Find where the given text appears and provide that cell's center as (X, Y) coordinate. 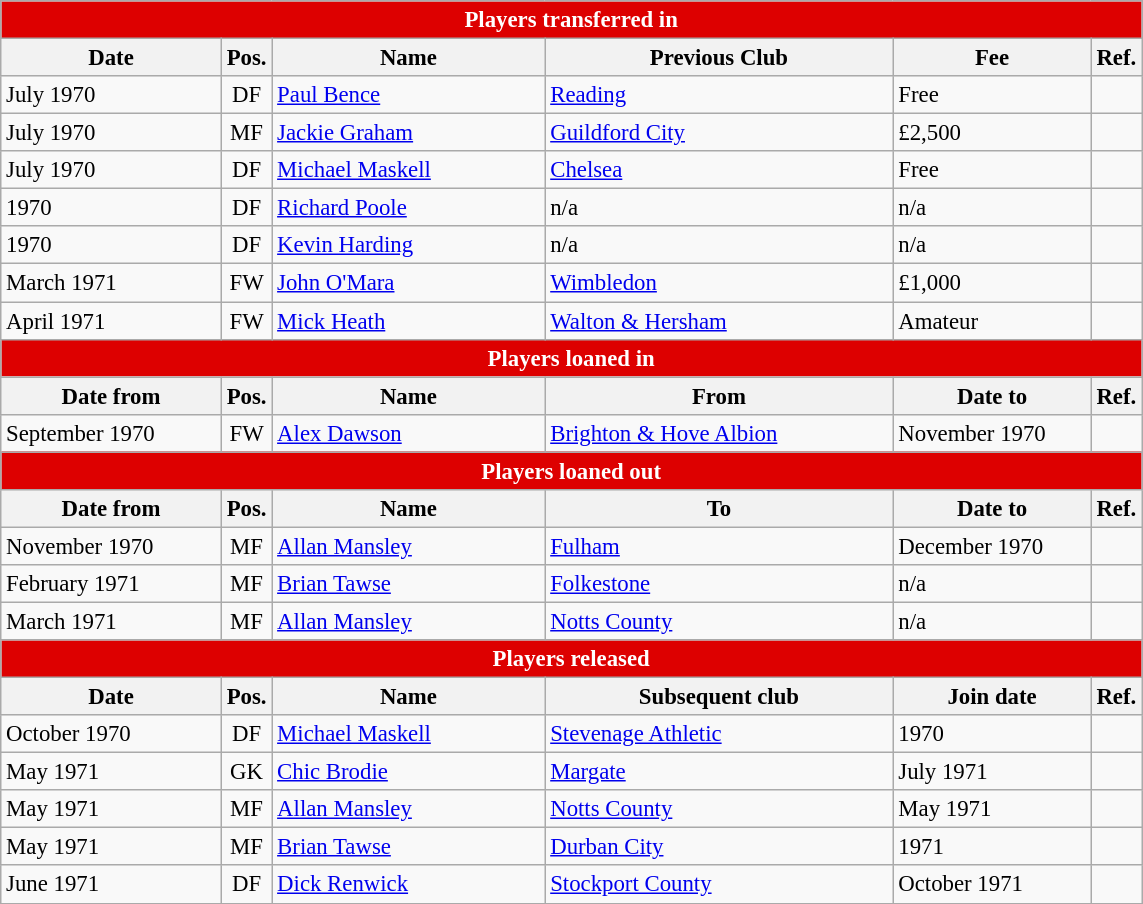
John O'Mara (408, 283)
Previous Club (719, 58)
Fulham (719, 546)
Players loaned out (572, 471)
December 1970 (992, 546)
February 1971 (112, 584)
From (719, 396)
Stockport County (719, 885)
Players transferred in (572, 20)
Kevin Harding (408, 245)
Margate (719, 772)
Fee (992, 58)
Dick Renwick (408, 885)
Jackie Graham (408, 133)
Chelsea (719, 170)
July 1971 (992, 772)
Folkestone (719, 584)
Durban City (719, 847)
Brighton & Hove Albion (719, 433)
£1,000 (992, 283)
September 1970 (112, 433)
April 1971 (112, 321)
Guildford City (719, 133)
1971 (992, 847)
Players loaned in (572, 358)
October 1970 (112, 734)
Richard Poole (408, 208)
Reading (719, 95)
Stevenage Athletic (719, 734)
£2,500 (992, 133)
Mick Heath (408, 321)
October 1971 (992, 885)
Players released (572, 659)
To (719, 509)
GK (246, 772)
Join date (992, 697)
Wimbledon (719, 283)
Chic Brodie (408, 772)
Walton & Hersham (719, 321)
June 1971 (112, 885)
Alex Dawson (408, 433)
Paul Bence (408, 95)
Subsequent club (719, 697)
Amateur (992, 321)
